Capture the cell that displays the provided text and extract its (X, Y) central coordinate. 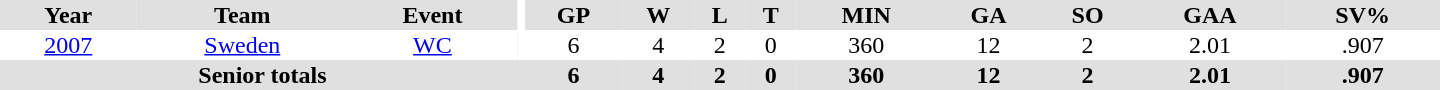
GA (988, 15)
L (720, 15)
Event (432, 15)
WC (432, 45)
Sweden (243, 45)
Senior totals (262, 75)
Year (68, 15)
W (658, 15)
2007 (68, 45)
GAA (1210, 15)
SO (1088, 15)
Team (243, 15)
T (770, 15)
SV% (1362, 15)
GP (574, 15)
MIN (866, 15)
